Provide the [x, y] coordinate of the cell's center where the given text is located.  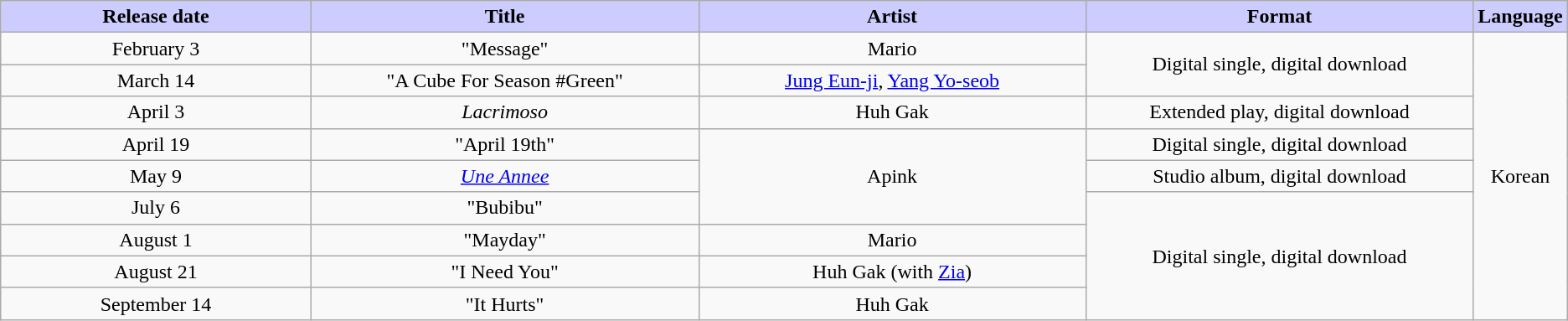
Apink [892, 176]
August 21 [156, 272]
"I Need You" [504, 272]
April 3 [156, 112]
September 14 [156, 303]
"Bubibu" [504, 208]
Une Annee [504, 176]
"Mayday" [504, 240]
Huh Gak (with Zia) [892, 272]
Release date [156, 17]
August 1 [156, 240]
"April 19th" [504, 144]
"A Cube For Season #Green" [504, 80]
Extended play, digital download [1280, 112]
"It Hurts" [504, 303]
Korean [1520, 176]
"Message" [504, 49]
Lacrimoso [504, 112]
Jung Eun-ji, Yang Yo-seob [892, 80]
Language [1520, 17]
Studio album, digital download [1280, 176]
Title [504, 17]
April 19 [156, 144]
March 14 [156, 80]
May 9 [156, 176]
February 3 [156, 49]
Format [1280, 17]
July 6 [156, 208]
Artist [892, 17]
